Identify which cell holds the provided text, then report its [X, Y] central coordinate. 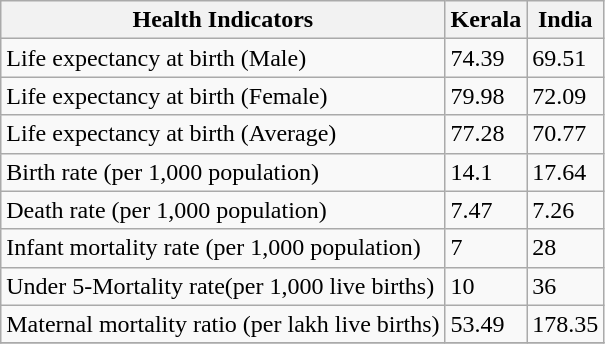
79.98 [486, 96]
Under 5-Mortality rate(per 1,000 live births) [223, 286]
36 [566, 286]
Life expectancy at birth (Average) [223, 134]
17.64 [566, 172]
Infant mortality rate (per 1,000 population) [223, 248]
Death rate (per 1,000 population) [223, 210]
India [566, 20]
72.09 [566, 96]
14.1 [486, 172]
Life expectancy at birth (Female) [223, 96]
10 [486, 286]
69.51 [566, 58]
7.47 [486, 210]
Life expectancy at birth (Male) [223, 58]
Health Indicators [223, 20]
Maternal mortality ratio (per lakh live births) [223, 324]
53.49 [486, 324]
Birth rate (per 1,000 population) [223, 172]
7 [486, 248]
178.35 [566, 324]
Kerala [486, 20]
7.26 [566, 210]
70.77 [566, 134]
77.28 [486, 134]
74.39 [486, 58]
28 [566, 248]
